Pinpoint the cell where the given text exists, returning its [x, y] midpoint coordinate. 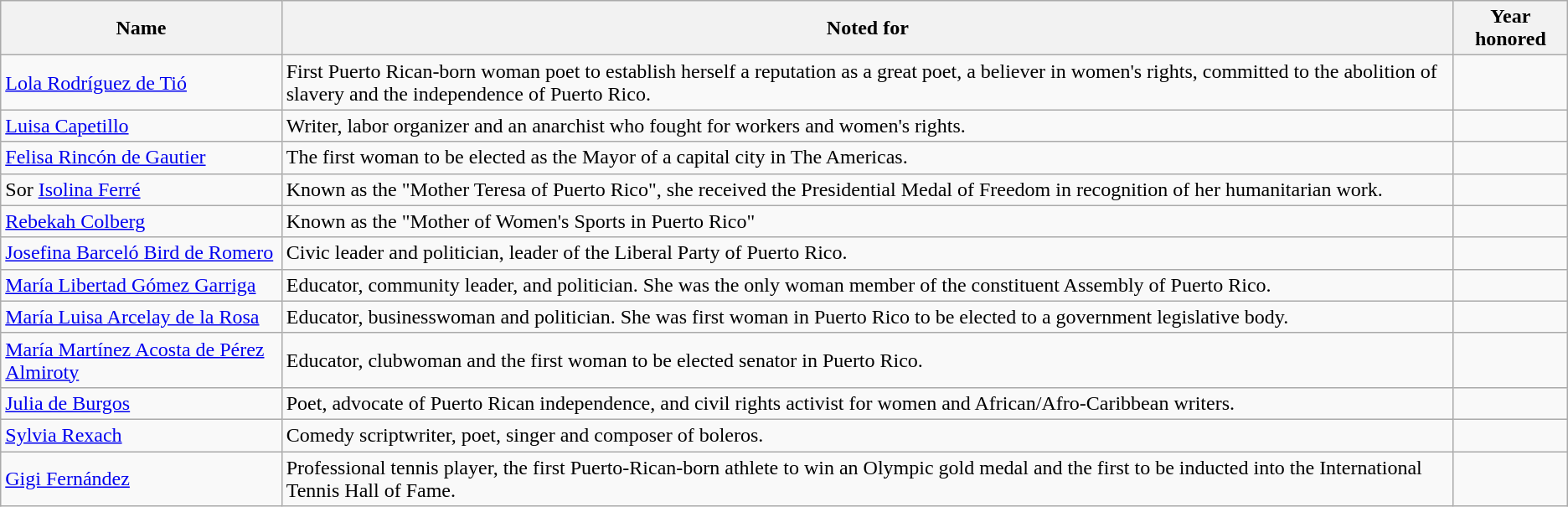
Poet, advocate of Puerto Rican independence, and civil rights activist for women and African/Afro-Caribbean writers. [868, 403]
Sylvia Rexach [141, 435]
Rebekah Colberg [141, 221]
Noted for [868, 28]
Comedy scriptwriter, poet, singer and composer of boleros. [868, 435]
Sor Isolina Ferré [141, 189]
Julia de Burgos [141, 403]
Gigi Fernández [141, 478]
Name [141, 28]
María Martínez Acosta de Pérez Almiroty [141, 360]
María Luisa Arcelay de la Rosa [141, 317]
Felisa Rincón de Gautier [141, 158]
Writer, labor organizer and an anarchist who fought for workers and women's rights. [868, 126]
Luisa Capetillo [141, 126]
Civic leader and politician, leader of the Liberal Party of Puerto Rico. [868, 253]
Educator, businesswoman and politician. She was first woman in Puerto Rico to be elected to a government legislative body. [868, 317]
Josefina Barceló Bird de Romero [141, 253]
Lola Rodríguez de Tió [141, 82]
Year honored [1510, 28]
Known as the "Mother of Women's Sports in Puerto Rico" [868, 221]
Known as the "Mother Teresa of Puerto Rico", she received the Presidential Medal of Freedom in recognition of her humanitarian work. [868, 189]
Educator, community leader, and politician. She was the only woman member of the constituent Assembly of Puerto Rico. [868, 285]
Educator, clubwoman and the first woman to be elected senator in Puerto Rico. [868, 360]
María Libertad Gómez Garriga [141, 285]
The first woman to be elected as the Mayor of a capital city in The Americas. [868, 158]
